Output the (x, y) coordinate of the center of the cell containing the given text.  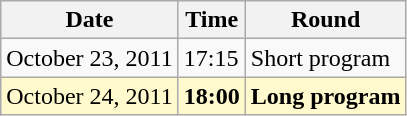
17:15 (212, 58)
18:00 (212, 96)
October 24, 2011 (90, 96)
Time (212, 20)
October 23, 2011 (90, 58)
Date (90, 20)
Long program (326, 96)
Round (326, 20)
Short program (326, 58)
